Determine the [X, Y] coordinate at the center of the cell enclosing the given text.  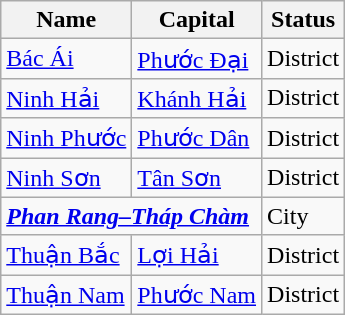
Bác Ái [66, 59]
Phước Nam [197, 295]
Name [66, 20]
Phan Rang–Tháp Chàm [132, 216]
Phước Đại [197, 59]
City [304, 216]
Ninh Sơn [66, 178]
Status [304, 20]
Tân Sơn [197, 178]
Phước Dân [197, 138]
Ninh Hải [66, 98]
Lợi Hải [197, 255]
Thuận Nam [66, 295]
Khánh Hải [197, 98]
Capital [197, 20]
Thuận Bắc [66, 255]
Ninh Phước [66, 138]
